Return the (x, y) coordinate for the center point of the cell that contains the specified text.  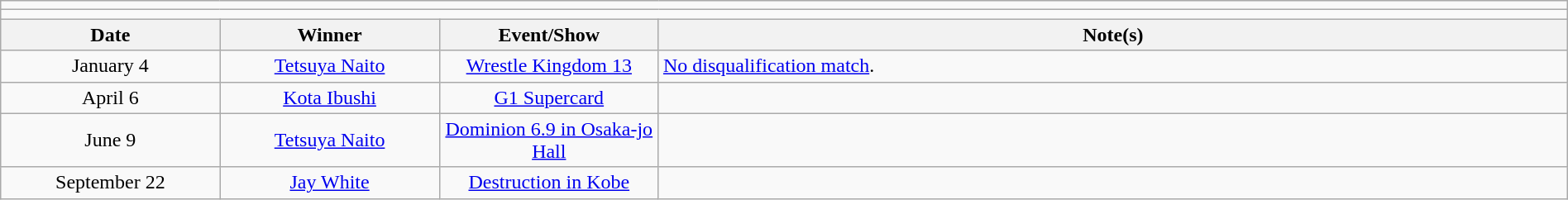
Winner (329, 35)
September 22 (111, 183)
Event/Show (549, 35)
April 6 (111, 98)
G1 Supercard (549, 98)
June 9 (111, 140)
Destruction in Kobe (549, 183)
January 4 (111, 66)
Dominion 6.9 in Osaka-jo Hall (549, 140)
Date (111, 35)
Wrestle Kingdom 13 (549, 66)
Note(s) (1113, 35)
Jay White (329, 183)
Kota Ibushi (329, 98)
No disqualification match. (1113, 66)
